Extract the [x, y] coordinate from the center of the cell holding the provided text.  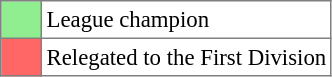
League champion [186, 20]
Relegated to the First Division [186, 57]
